For the text-containing cell, return its midpoint in (x, y) coordinate format. 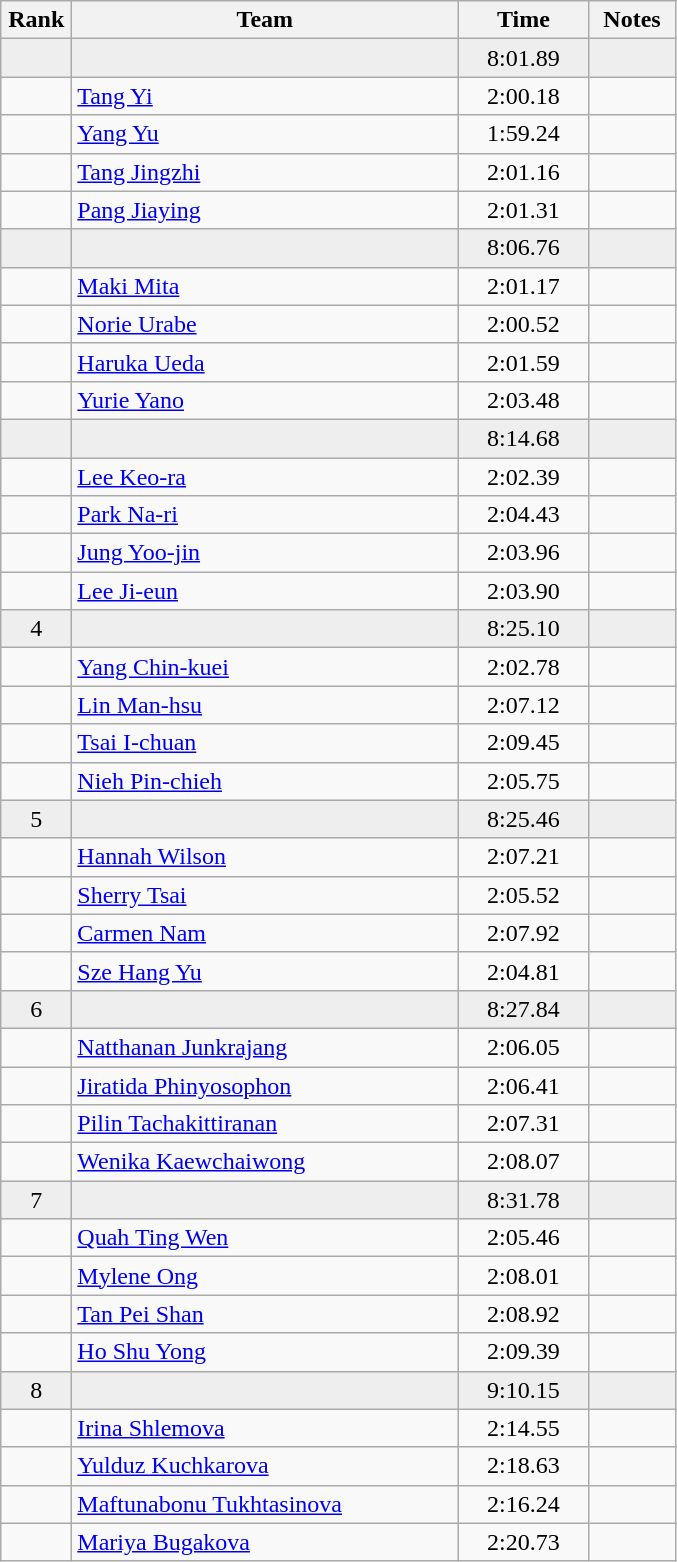
7 (36, 1200)
Natthanan Junkrajang (265, 1047)
Sze Hang Yu (265, 971)
2:01.16 (524, 172)
Wenika Kaewchaiwong (265, 1162)
2:04.81 (524, 971)
5 (36, 819)
2:02.39 (524, 477)
Maki Mita (265, 286)
2:07.92 (524, 933)
8:01.89 (524, 58)
Carmen Nam (265, 933)
Sherry Tsai (265, 895)
Tang Jingzhi (265, 172)
8:14.68 (524, 438)
Tan Pei Shan (265, 1314)
2:07.31 (524, 1124)
2:01.17 (524, 286)
2:01.31 (524, 210)
6 (36, 1009)
9:10.15 (524, 1390)
Team (265, 20)
Jiratida Phinyosophon (265, 1085)
2:07.12 (524, 705)
Pang Jiaying (265, 210)
2:05.46 (524, 1238)
Park Na-ri (265, 515)
2:08.07 (524, 1162)
2:03.96 (524, 553)
8:25.10 (524, 629)
8 (36, 1390)
Rank (36, 20)
2:08.92 (524, 1314)
Haruka Ueda (265, 362)
2:09.45 (524, 743)
4 (36, 629)
Hannah Wilson (265, 857)
8:31.78 (524, 1200)
Tang Yi (265, 96)
2:16.24 (524, 1504)
8:27.84 (524, 1009)
Irina Shlemova (265, 1428)
Mylene Ong (265, 1276)
Yurie Yano (265, 400)
Notes (632, 20)
2:00.52 (524, 324)
2:07.21 (524, 857)
2:14.55 (524, 1428)
Norie Urabe (265, 324)
Maftunabonu Tukhtasinova (265, 1504)
8:25.46 (524, 819)
2:09.39 (524, 1352)
Lee Ji-eun (265, 591)
2:01.59 (524, 362)
Jung Yoo-jin (265, 553)
2:05.52 (524, 895)
Yulduz Kuchkarova (265, 1466)
Nieh Pin-chieh (265, 781)
2:06.41 (524, 1085)
Time (524, 20)
2:02.78 (524, 667)
Quah Ting Wen (265, 1238)
8:06.76 (524, 248)
Tsai I-chuan (265, 743)
2:00.18 (524, 96)
Pilin Tachakittiranan (265, 1124)
Mariya Bugakova (265, 1542)
2:08.01 (524, 1276)
2:20.73 (524, 1542)
Yang Yu (265, 134)
2:03.48 (524, 400)
2:05.75 (524, 781)
Lin Man-hsu (265, 705)
Ho Shu Yong (265, 1352)
2:18.63 (524, 1466)
Yang Chin-kuei (265, 667)
1:59.24 (524, 134)
2:03.90 (524, 591)
2:04.43 (524, 515)
Lee Keo-ra (265, 477)
2:06.05 (524, 1047)
